For the text-containing cell, return its midpoint in [X, Y] coordinate format. 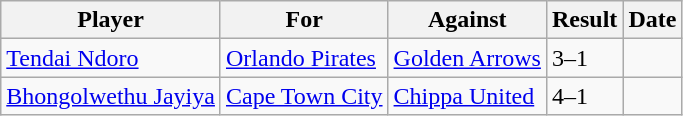
Golden Arrows [467, 58]
Date [652, 20]
Result [584, 20]
Against [467, 20]
Cape Town City [304, 96]
Bhongolwethu Jayiya [111, 96]
Chippa United [467, 96]
Orlando Pirates [304, 58]
For [304, 20]
4–1 [584, 96]
Player [111, 20]
3–1 [584, 58]
Tendai Ndoro [111, 58]
